Locate the cell with the specified text and output its (X, Y) center coordinate. 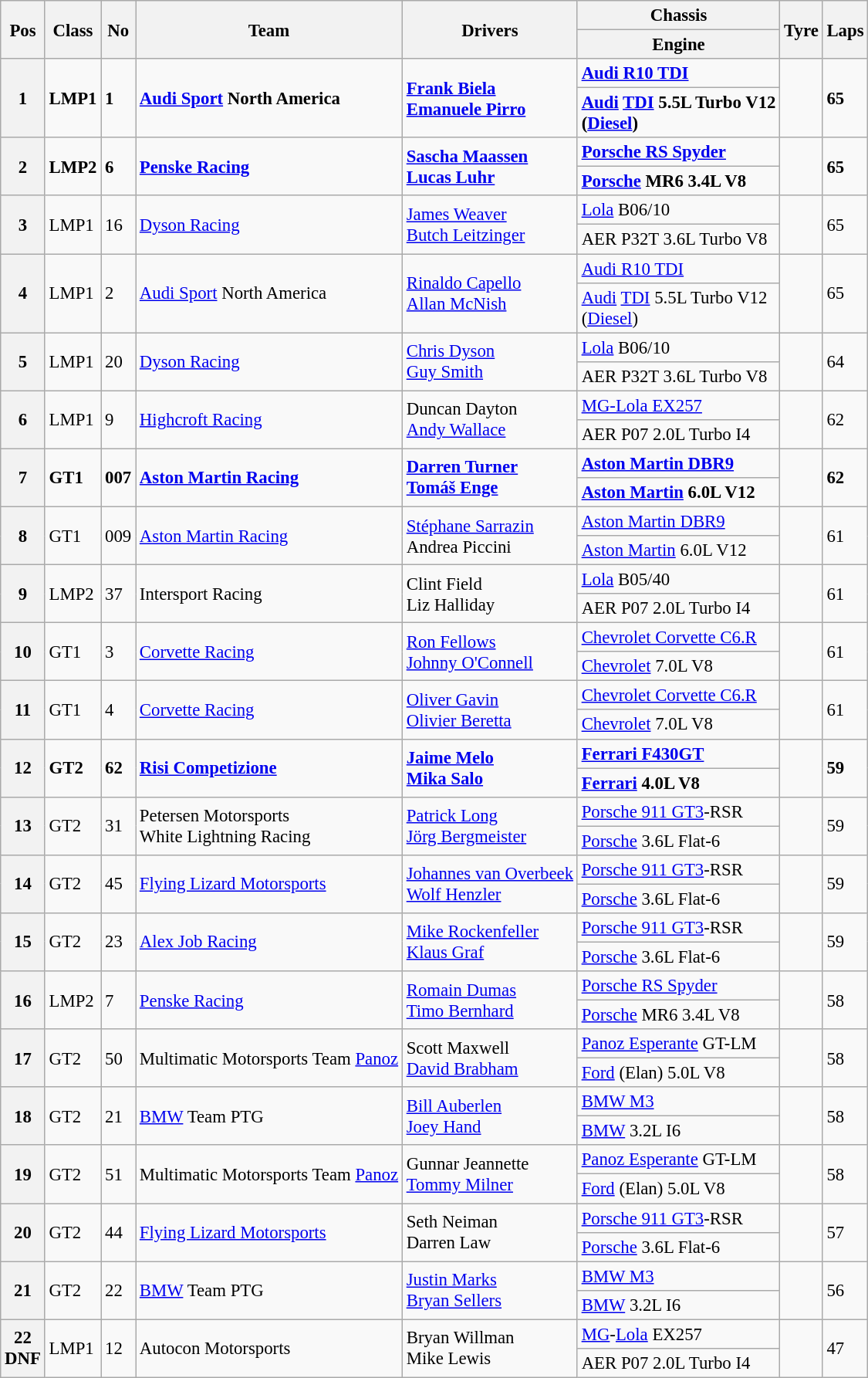
Intersport Racing (269, 594)
57 (846, 1232)
Chassis (678, 15)
44 (119, 1232)
50 (119, 1058)
10 (23, 652)
Duncan Dayton Andy Wallace (489, 420)
22 (119, 1291)
37 (119, 594)
Class (73, 29)
Lola B05/40 (678, 580)
56 (846, 1291)
Petersen Motorsports White Lightning Racing (269, 826)
No (119, 29)
Scott Maxwell David Brabham (489, 1058)
Ferrari 4.0L V8 (678, 783)
Johannes van Overbeek Wolf Henzler (489, 885)
Drivers (489, 29)
22DNF (23, 1348)
Justin Marks Bryan Sellers (489, 1291)
Pos (23, 29)
Romain Dumas Timo Bernhard (489, 1000)
8 (23, 536)
15 (23, 942)
Gunnar Jeannette Tommy Milner (489, 1175)
Ferrari F430GT (678, 753)
007 (119, 477)
009 (119, 536)
11 (23, 710)
Highcroft Racing (269, 420)
Seth Neiman Darren Law (489, 1232)
Mike Rockenfeller Klaus Graf (489, 942)
Risi Competizione (269, 767)
31 (119, 826)
Sascha Maassen Lucas Luhr (489, 167)
17 (23, 1058)
Team (269, 29)
Clint Field Liz Halliday (489, 594)
51 (119, 1175)
Oliver Gavin Olivier Beretta (489, 710)
Bryan Willman Mike Lewis (489, 1348)
18 (23, 1116)
13 (23, 826)
Laps (846, 29)
64 (846, 361)
Alex Job Racing (269, 942)
Tyre (801, 29)
23 (119, 942)
Jaime Melo Mika Salo (489, 767)
Rinaldo Capello Allan McNish (489, 293)
45 (119, 885)
Ron Fellows Johnny O'Connell (489, 652)
Chris Dyson Guy Smith (489, 361)
47 (846, 1348)
Autocon Motorsports (269, 1348)
Darren Turner Tomáš Enge (489, 477)
19 (23, 1175)
Frank Biela Emanuele Pirro (489, 98)
5 (23, 361)
Stéphane Sarrazin Andrea Piccini (489, 536)
Bill Auberlen Joey Hand (489, 1116)
James Weaver Butch Leitzinger (489, 225)
Patrick Long Jörg Bergmeister (489, 826)
Engine (678, 45)
14 (23, 885)
